For the text-containing cell, return its midpoint in [x, y] coordinate format. 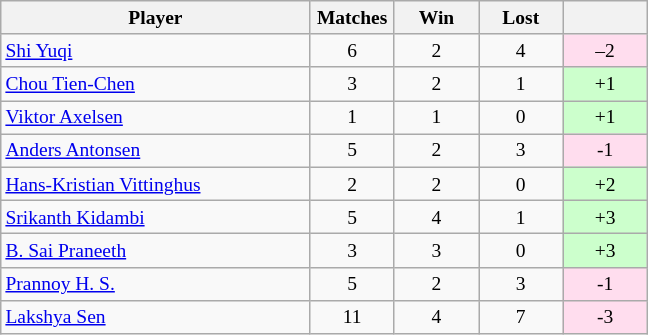
Matches [352, 18]
Chou Tien-Chen [156, 84]
Win [436, 18]
Lost [521, 18]
7 [521, 316]
11 [352, 316]
+2 [605, 184]
Srikanth Kidambi [156, 216]
–2 [605, 50]
Hans-Kristian Vittinghus [156, 184]
-3 [605, 316]
Player [156, 18]
Anders Antonsen [156, 150]
B. Sai Praneeth [156, 250]
Prannoy H. S. [156, 284]
Lakshya Sen [156, 316]
Viktor Axelsen [156, 118]
Shi Yuqi [156, 50]
6 [352, 50]
